Return the [x, y] coordinate for the center point of the cell that contains the specified text.  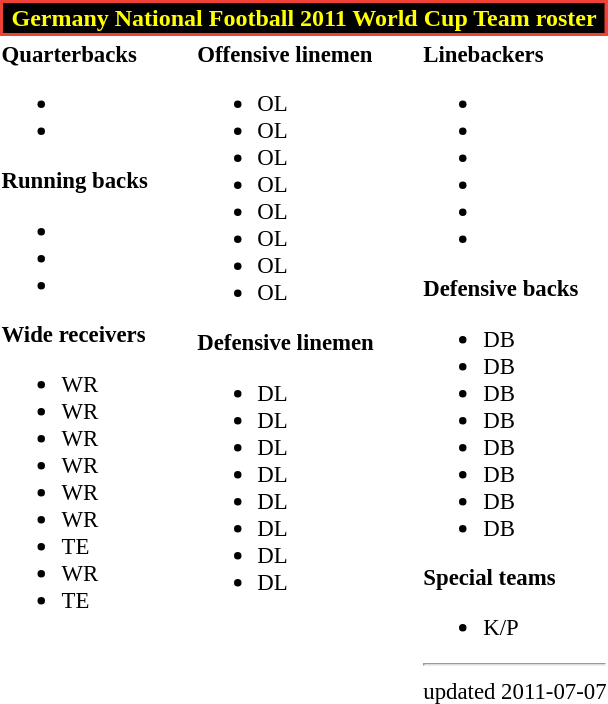
Germany National Football 2011 World Cup Team roster [304, 18]
